Extract the [x, y] coordinate from the center of the cell holding the provided text.  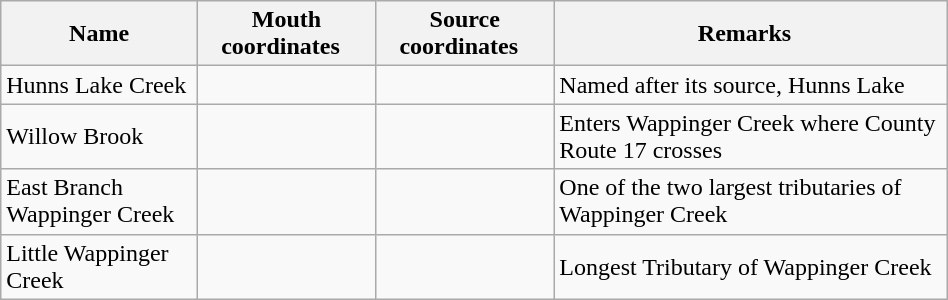
One of the two largest tributaries of Wappinger Creek [750, 202]
East Branch Wappinger Creek [100, 202]
Enters Wappinger Creek where County Route 17 crosses [750, 136]
Hunns Lake Creek [100, 85]
Little Wappinger Creek [100, 266]
Source coordinates [465, 34]
Named after its source, Hunns Lake [750, 85]
Mouth coordinates [286, 34]
Willow Brook [100, 136]
Name [100, 34]
Longest Tributary of Wappinger Creek [750, 266]
Remarks [750, 34]
